Locate the cell with the specified text and output its (X, Y) center coordinate. 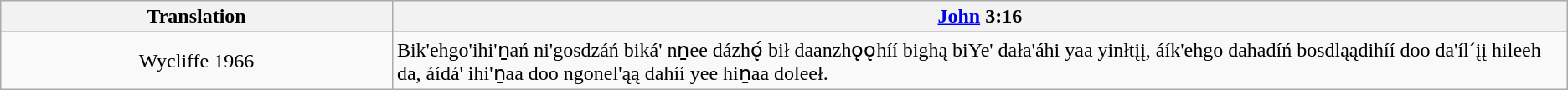
John 3:16 (980, 17)
Translation (197, 17)
Wycliffe 1966 (197, 61)
